From the cell containing the given text, extract its center point as [X, Y] coordinate. 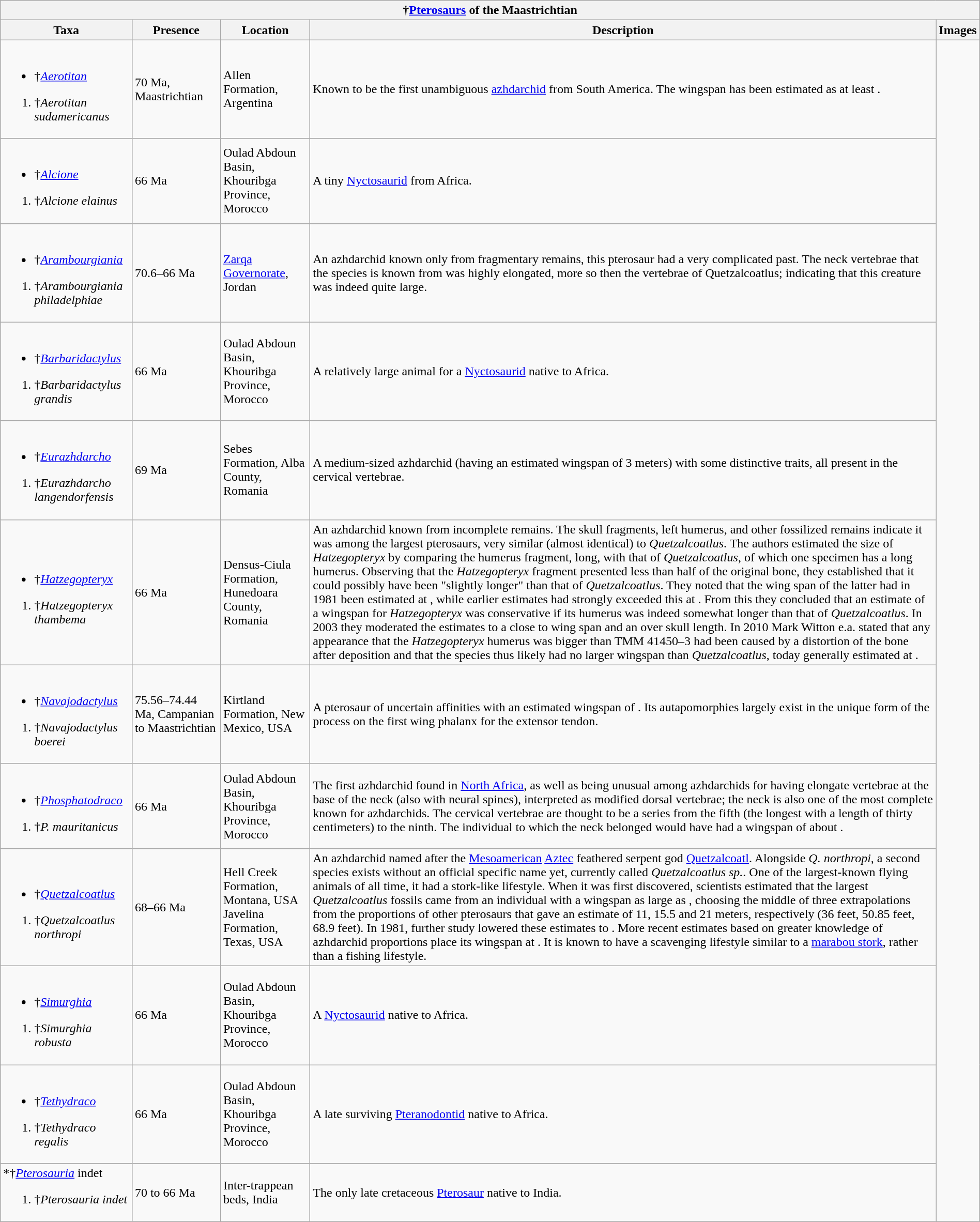
70 Ma, Maastrichtian [176, 89]
*†Pterosauria indet†Pterosauria indet [66, 1193]
†Aerotitan†Aerotitan sudamericanus [66, 89]
†Tethydraco†Tethydraco regalis [66, 1114]
The only late cretaceous Pterosaur native to India. [623, 1193]
75.56–74.44 Ma, Campanian to Maastrichtian [176, 714]
Description [623, 30]
†Eurazhdarcho†Eurazhdarcho langendorfensis [66, 470]
Allen Formation, Argentina [265, 89]
Presence [176, 30]
†Alcione†Alcione elainus [66, 181]
†Barbaridactylus†Barbaridactylus grandis [66, 371]
A medium-sized azhdarchid (having an estimated wingspan of 3 meters) with some distinctive traits, all present in the cervical vertebrae. [623, 470]
Zarqa Governorate, Jordan [265, 273]
A tiny Nyctosaurid from Africa. [623, 181]
Kirtland Formation, New Mexico, USA [265, 714]
Location [265, 30]
69 Ma [176, 470]
Sebes Formation, Alba County, Romania [265, 470]
†Pterosaurs of the Maastrichtian [490, 10]
Hell Creek Formation, Montana, USAJavelina Formation, Texas, USA [265, 907]
A late surviving Pteranodontid native to Africa. [623, 1114]
†Quetzalcoatlus†Quetzalcoatlus northropi [66, 907]
Inter-trappean beds, India [265, 1193]
70 to 66 Ma [176, 1193]
Taxa [66, 30]
†Arambourgiania†Arambourgiania philadelphiae [66, 273]
68–66 Ma [176, 907]
Densus-Ciula Formation, Hunedoara County, Romania [265, 592]
A relatively large animal for a Nyctosaurid native to Africa. [623, 371]
A Nyctosaurid native to Africa. [623, 1015]
†Simurghia†Simurghia robusta [66, 1015]
†Navajodactylus†Navajodactylus boerei [66, 714]
†Phosphatodraco†P. mauritanicus [66, 806]
Known to be the first unambiguous azhdarchid from South America. The wingspan has been estimated as at least . [623, 89]
†Hatzegopteryx†Hatzegopteryx thambema [66, 592]
70.6–66 Ma [176, 273]
Images [958, 30]
